Locate the cell with the specified text and output its (x, y) center coordinate. 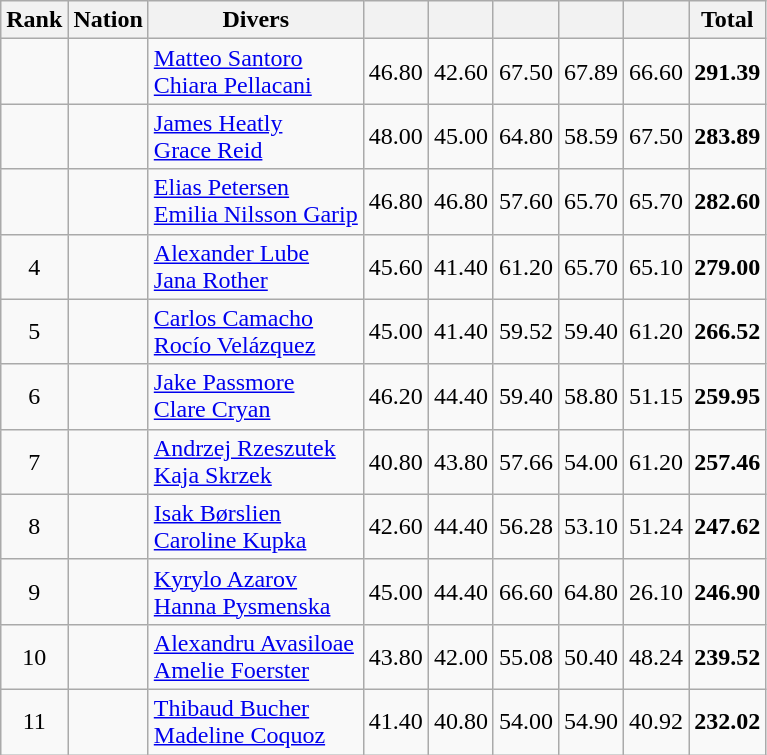
Thibaud BucherMadeline Coquoz (256, 722)
58.59 (590, 136)
59.52 (526, 332)
Andrzej RzeszutekKaja Skrzek (256, 462)
45.60 (396, 266)
46.20 (396, 396)
Kyrylo AzarovHanna Pysmenska (256, 592)
4 (34, 266)
58.80 (590, 396)
11 (34, 722)
57.66 (526, 462)
283.89 (728, 136)
Isak BørslienCaroline Kupka (256, 526)
48.24 (656, 656)
26.10 (656, 592)
279.00 (728, 266)
Divers (256, 20)
Total (728, 20)
246.90 (728, 592)
6 (34, 396)
7 (34, 462)
282.60 (728, 202)
Elias PetersenEmilia Nilsson Garip (256, 202)
53.10 (590, 526)
Jake PassmoreClare Cryan (256, 396)
Matteo SantoroChiara Pellacani (256, 72)
65.10 (656, 266)
40.92 (656, 722)
James HeatlyGrace Reid (256, 136)
247.62 (728, 526)
Nation (108, 20)
266.52 (728, 332)
239.52 (728, 656)
67.89 (590, 72)
51.15 (656, 396)
9 (34, 592)
8 (34, 526)
Carlos CamachoRocío Velázquez (256, 332)
48.00 (396, 136)
54.90 (590, 722)
56.28 (526, 526)
50.40 (590, 656)
232.02 (728, 722)
55.08 (526, 656)
57.60 (526, 202)
257.46 (728, 462)
51.24 (656, 526)
291.39 (728, 72)
Alexander LubeJana Rother (256, 266)
259.95 (728, 396)
Alexandru AvasiloaeAmelie Foerster (256, 656)
10 (34, 656)
5 (34, 332)
42.00 (460, 656)
Rank (34, 20)
